Find where the given text appears and provide that cell's center as (x, y) coordinate. 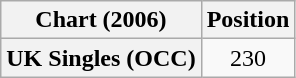
Chart (2006) (101, 20)
230 (248, 58)
Position (248, 20)
UK Singles (OCC) (101, 58)
